Detect which cell encompasses the target text, then output its (x, y) center coordinate. 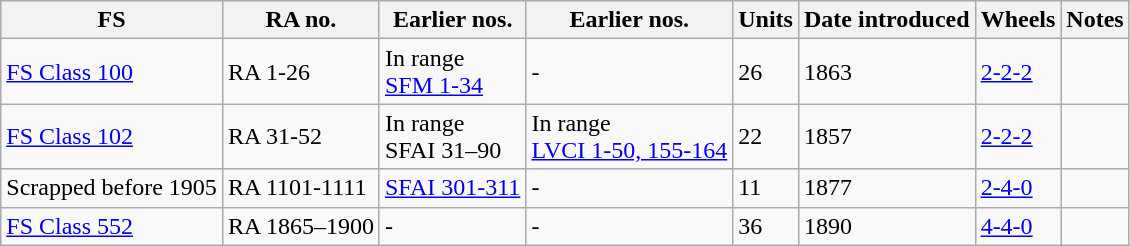
RA no. (300, 20)
Notes (1095, 20)
FS (112, 20)
1877 (886, 188)
26 (766, 72)
2-4-0 (1018, 188)
In rangeSFAI 31–90 (452, 136)
22 (766, 136)
RA 1-26 (300, 72)
FS Class 100 (112, 72)
RA 1101-1111 (300, 188)
Units (766, 20)
SFAI 301-311 (452, 188)
Date introduced (886, 20)
RA 1865–1900 (300, 226)
In rangeSFM 1-34 (452, 72)
11 (766, 188)
In rangeLVCI 1-50, 155-164 (630, 136)
FS Class 552 (112, 226)
36 (766, 226)
1863 (886, 72)
RA 31-52 (300, 136)
1857 (886, 136)
Scrapped before 1905 (112, 188)
1890 (886, 226)
4-4-0 (1018, 226)
Wheels (1018, 20)
FS Class 102 (112, 136)
